Provide the [X, Y] coordinate of the cell's center where the given text is located.  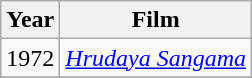
Film [156, 20]
Year [30, 20]
1972 [30, 58]
Hrudaya Sangama [156, 58]
